Identify which cell holds the provided text, then report its [X, Y] central coordinate. 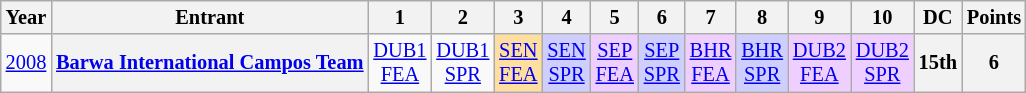
Entrant [210, 17]
SEPFEA [615, 63]
DUB1FEA [400, 63]
DUB2SPR [882, 63]
Points [994, 17]
2 [462, 17]
SENSPR [566, 63]
Barwa International Campos Team [210, 63]
7 [711, 17]
1 [400, 17]
DC [938, 17]
DUB2FEA [820, 63]
2008 [26, 63]
4 [566, 17]
SENFEA [518, 63]
5 [615, 17]
SEPSPR [662, 63]
Year [26, 17]
BHRFEA [711, 63]
8 [762, 17]
15th [938, 63]
BHRSPR [762, 63]
9 [820, 17]
10 [882, 17]
3 [518, 17]
DUB1SPR [462, 63]
